Return (x, y) of the center of cell containing provided text 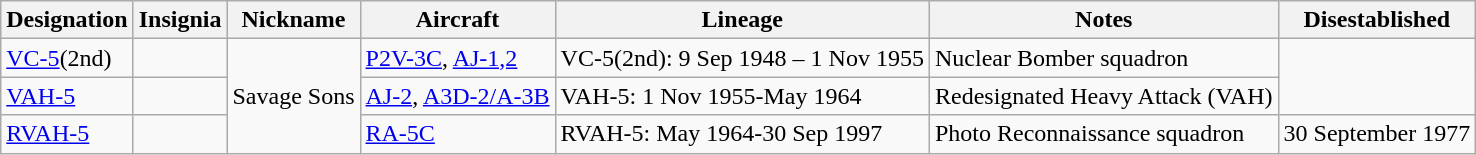
VAH-5: 1 Nov 1955-May 1964 (742, 96)
VC-5(2nd): 9 Sep 1948 – 1 Nov 1955 (742, 58)
Designation (67, 20)
P2V-3C, AJ-1,2 (458, 58)
RA-5C (458, 134)
30 September 1977 (1377, 134)
RVAH-5 (67, 134)
Nickname (294, 20)
Nuclear Bomber squadron (1104, 58)
Redesignated Heavy Attack (VAH) (1104, 96)
Aircraft (458, 20)
Lineage (742, 20)
Notes (1104, 20)
Photo Reconnaissance squadron (1104, 134)
RVAH-5: May 1964-30 Sep 1997 (742, 134)
Insignia (180, 20)
VC-5(2nd) (67, 58)
Savage Sons (294, 96)
VAH-5 (67, 96)
Disestablished (1377, 20)
AJ-2, A3D-2/A-3B (458, 96)
